Return the [X, Y] coordinate for the center point of the cell that contains the specified text.  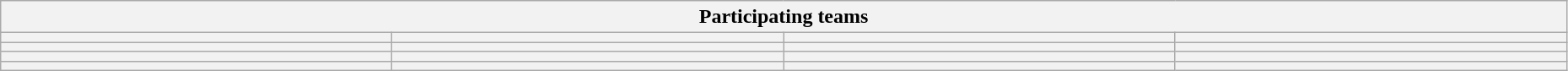
Participating teams [784, 17]
